For the text-containing cell, return its midpoint in [x, y] coordinate format. 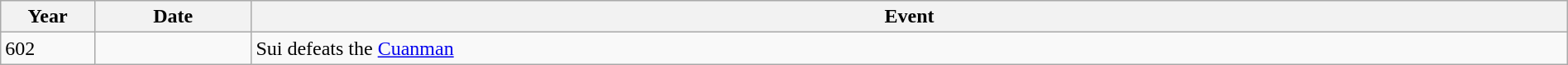
Date [172, 17]
Sui defeats the Cuanman [910, 48]
602 [48, 48]
Year [48, 17]
Event [910, 17]
